Return the (X, Y) coordinate for the center point of the cell that contains the specified text.  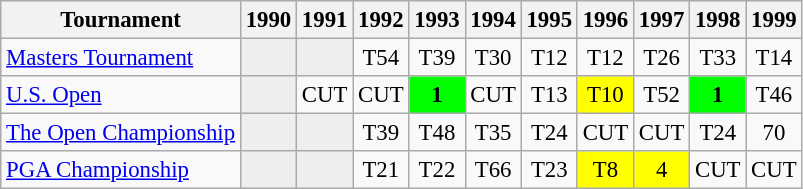
1994 (493, 20)
1993 (437, 20)
T10 (605, 95)
Masters Tournament (121, 58)
1995 (549, 20)
1999 (774, 20)
1992 (381, 20)
1990 (268, 20)
4 (661, 170)
T13 (549, 95)
T52 (661, 95)
T8 (605, 170)
T14 (774, 58)
70 (774, 133)
1991 (325, 20)
1998 (718, 20)
1997 (661, 20)
1996 (605, 20)
T30 (493, 58)
Tournament (121, 20)
T54 (381, 58)
T46 (774, 95)
U.S. Open (121, 95)
T26 (661, 58)
The Open Championship (121, 133)
T35 (493, 133)
T23 (549, 170)
T22 (437, 170)
T48 (437, 133)
T66 (493, 170)
T21 (381, 170)
PGA Championship (121, 170)
T33 (718, 58)
